Pinpoint the cell where the given text exists, returning its [X, Y] midpoint coordinate. 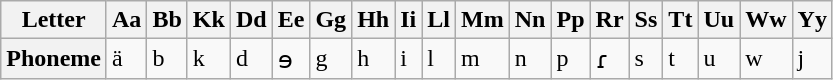
Pp [570, 20]
Nn [530, 20]
k [208, 59]
Mm [483, 20]
m [483, 59]
ɘ [291, 59]
Gg [331, 20]
l [439, 59]
d [251, 59]
w [766, 59]
i [408, 59]
Yy [812, 20]
Dd [251, 20]
s [646, 59]
Rr [610, 20]
Tt [680, 20]
Hh [374, 20]
Ss [646, 20]
ä [126, 59]
g [331, 59]
ɾ [610, 59]
Phoneme [54, 59]
Kk [208, 20]
b [167, 59]
Aa [126, 20]
t [680, 59]
Ii [408, 20]
Ww [766, 20]
h [374, 59]
j [812, 59]
n [530, 59]
p [570, 59]
Uu [719, 20]
Letter [54, 20]
Bb [167, 20]
Ee [291, 20]
Ll [439, 20]
u [719, 59]
